For the text-containing cell, return its midpoint in [x, y] coordinate format. 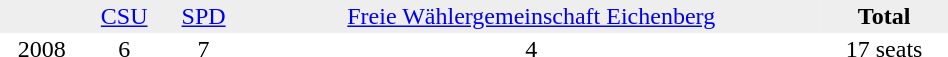
CSU [124, 16]
SPD [204, 16]
Total [884, 16]
Freie Wählergemeinschaft Eichenberg [531, 16]
